Scan for the cell matching the given text and deliver its [x, y] coordinate at center. 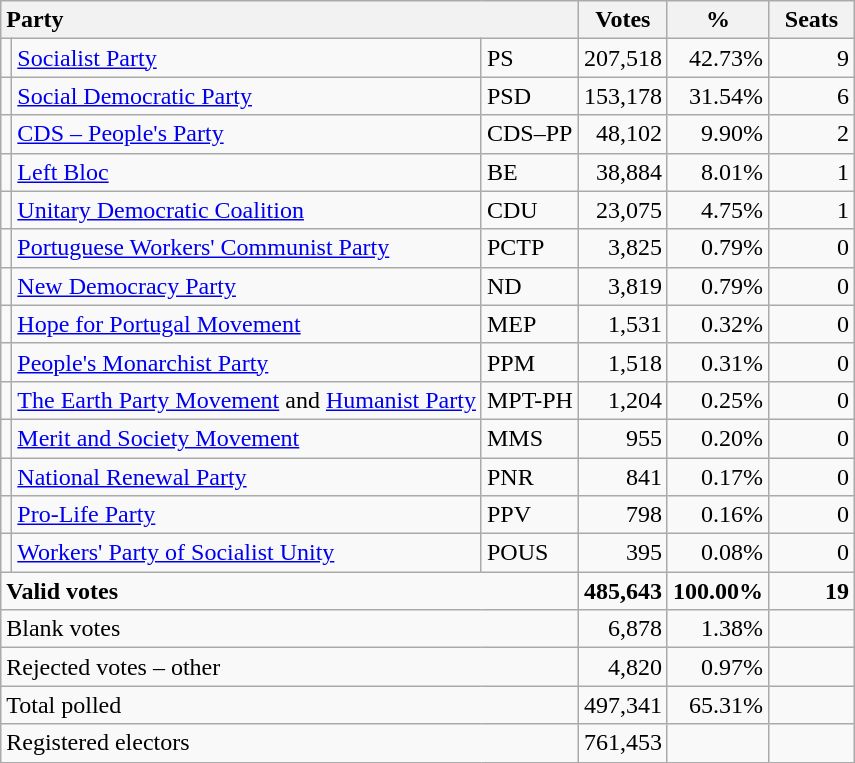
0.17% [718, 477]
Portuguese Workers' Communist Party [247, 248]
6 [811, 96]
0.32% [718, 324]
Socialist Party [247, 58]
BE [530, 172]
Blank votes [290, 629]
Social Democratic Party [247, 96]
4.75% [718, 210]
Total polled [290, 705]
65.31% [718, 705]
6,878 [622, 629]
Workers' Party of Socialist Unity [247, 553]
CDU [530, 210]
1,204 [622, 400]
497,341 [622, 705]
42.73% [718, 58]
1,518 [622, 362]
8.01% [718, 172]
People's Monarchist Party [247, 362]
Valid votes [290, 591]
PPM [530, 362]
PS [530, 58]
2 [811, 134]
MEP [530, 324]
Votes [622, 20]
Registered electors [290, 743]
PNR [530, 477]
0.25% [718, 400]
761,453 [622, 743]
ND [530, 286]
4,820 [622, 667]
38,884 [622, 172]
Party [290, 20]
National Renewal Party [247, 477]
CDS – People's Party [247, 134]
MPT-PH [530, 400]
0.97% [718, 667]
48,102 [622, 134]
Hope for Portugal Movement [247, 324]
0.31% [718, 362]
9 [811, 58]
CDS–PP [530, 134]
153,178 [622, 96]
3,819 [622, 286]
0.16% [718, 515]
Merit and Society Movement [247, 438]
Left Bloc [247, 172]
PCTP [530, 248]
Unitary Democratic Coalition [247, 210]
485,643 [622, 591]
19 [811, 591]
9.90% [718, 134]
798 [622, 515]
841 [622, 477]
Pro-Life Party [247, 515]
207,518 [622, 58]
MMS [530, 438]
3,825 [622, 248]
955 [622, 438]
Seats [811, 20]
0.08% [718, 553]
1,531 [622, 324]
New Democracy Party [247, 286]
1.38% [718, 629]
PSD [530, 96]
100.00% [718, 591]
POUS [530, 553]
395 [622, 553]
0.20% [718, 438]
Rejected votes – other [290, 667]
The Earth Party Movement and Humanist Party [247, 400]
23,075 [622, 210]
PPV [530, 515]
% [718, 20]
31.54% [718, 96]
